Scan for the cell matching the given text and deliver its [x, y] coordinate at center. 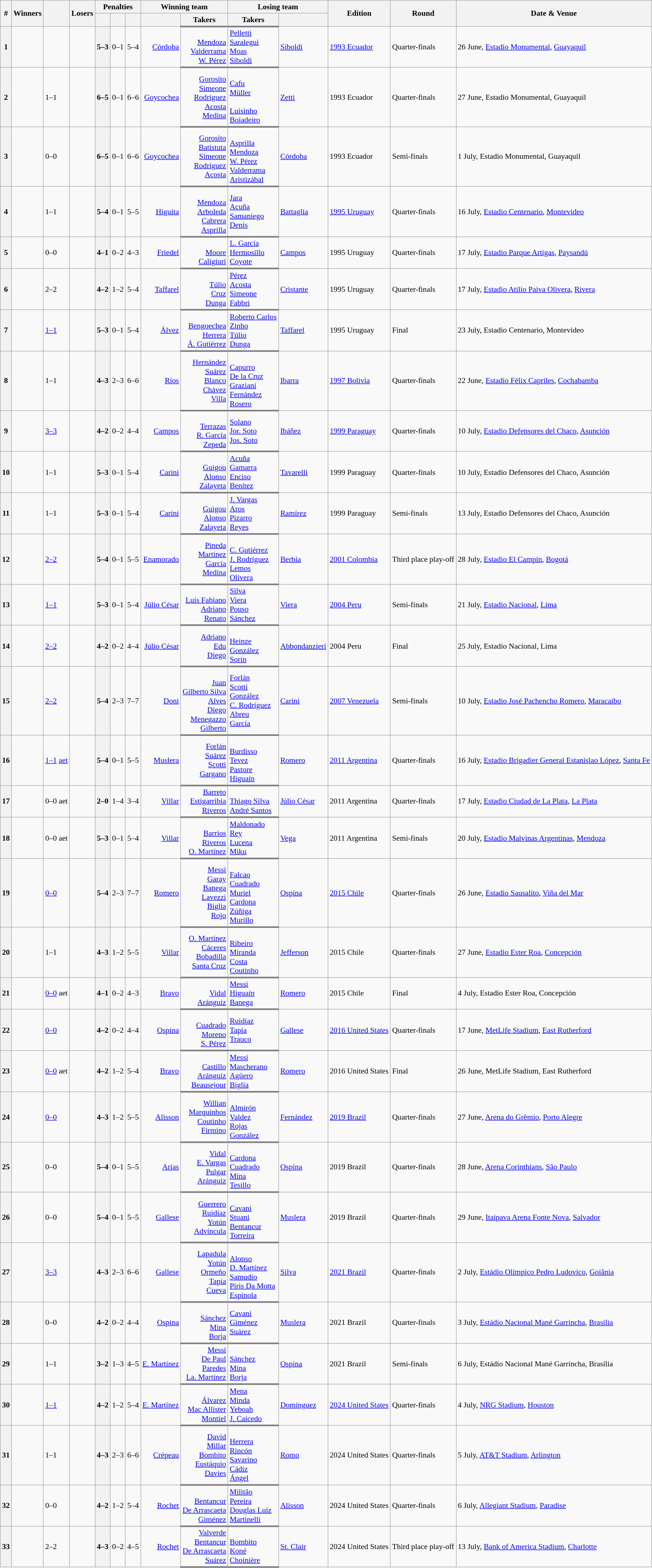
7 [6, 330]
4 [6, 212]
13 [6, 605]
25 [6, 1167]
31 [6, 1455]
Winning team [184, 7]
Crépeau [161, 1455]
17 [6, 801]
Ramírez [303, 513]
27 June, Estadio Ester Roa, Concepción [554, 953]
Barrios Riveros O. Martínez [204, 838]
Maldonado Rey Lucena Miku [253, 838]
6 July, Estádio Nacional Mané Garrincha, Brasília [554, 1364]
25 July, Estadio Nacional, Lima [554, 646]
27 June, Arena do Grêmio, Porto Alegre [554, 1117]
33 [6, 1547]
Jefferson [303, 953]
Cavani Giménez Suárez [253, 1322]
Silva [303, 1272]
J. Vargas Aros Pizarro Reyes [253, 513]
Castillo Aránguiz Beausejour [204, 1071]
Messi Mascherano Agüero Biglia [253, 1071]
Pérez Acosta Simeone Fabbri [253, 290]
Fernández [303, 1117]
Mena Minda Yeboah J. Caicedo [253, 1405]
19 [6, 893]
13 July, Bank of America Stadium, Charlotte [554, 1547]
18 [6, 838]
Asprilla Mendoza W. Pérez Valderrama Aristizábal [253, 157]
2 [6, 97]
17 July, Estadio Atilio Paiva Olivera, Rivera [554, 290]
Zetti [303, 97]
Silva Viera Pouso Sánchez [253, 605]
5 July, AT&T Stadium, Arlington [554, 1455]
St. Clair [303, 1547]
17 July, Estadio Parque Artigas, Paysandú [554, 253]
Adriano Edu Diego [204, 646]
Luís Fabiano Adriano Renato [204, 605]
Bentancur De Arrascaeta Giménez [204, 1505]
26 June, Estadio Monumental, Guayaquil [554, 47]
Barreto Estigarribia Riveros [204, 801]
27 [6, 1272]
Winners [27, 14]
16 July, Estadio Centenario, Montevideo [554, 212]
Domínguez [303, 1405]
Berbia [303, 559]
Capurro De la Cruz Graziani Fernández Rosero [253, 381]
Acuña Gamarra Enciso Benítez [253, 472]
16 July, Estadio Brigadier General Estanislao López, Santa Fe [554, 760]
Vega [303, 838]
Pelletti Saralegui Moas Siboldi [253, 47]
Mendoza Valderrama W. Pérez [204, 47]
Battaglia [303, 212]
Álvarez Mac Allister Montiel [204, 1405]
26 June, Estadio Sausalito, Viña del Mar [554, 893]
Siboldi [303, 47]
3 July, Estádio Nacional Mané Garrincha, Brasília [554, 1322]
Túlio Cruz Dunga [204, 290]
Doni [161, 701]
Moore Caligiuri [204, 253]
5 [6, 253]
12 [6, 559]
Edition [359, 14]
21 July, Estadio Nacional, Lima [554, 605]
Almirón Valdez Rojas González [253, 1117]
L. García Hermosillo Coyote [253, 253]
Gorosito Batistuta Simeone Rodríguez Acosta [204, 157]
Ibarra [303, 381]
Burdisso Tevez Pastore Higuaín [253, 760]
2001 Colombia [359, 559]
Alonso D. Martínez Samudio Piris Da Motta Espínola [253, 1272]
Guerrero Ruidíaz Yotún Advíncula [204, 1218]
28 July, Estadio El Campín, Bogotá [554, 559]
15 [6, 701]
27 June, Estadio Monumental, Guayaquil [554, 97]
Forlán Scotti González C. Rodríguez Abreu García [253, 701]
Thiago Silva André Santos [253, 801]
1 July, Estadio Monumental, Guayaquil [554, 157]
Herrera Rincón Savarino Cádiz Ángel [253, 1455]
4 July, NRG Stadium, Houston [554, 1405]
Hernández Suárez Blanco Chávez Villa [204, 381]
Cardona Cuadrado Mina Tesillo [253, 1167]
6 [6, 290]
O. Martínez Cáceres Bobadilla Santa Cruz [204, 953]
Messi De Paul Paredes La. Martínez [204, 1364]
Terrazas R. García Zepeda [204, 431]
Higuita [161, 212]
8 [6, 381]
Cuadrado Moreno S. Pérez [204, 1030]
Cristante [303, 290]
Penalties [118, 7]
Valverde Bentancur De Arrascaeta Suárez [204, 1547]
2 July, Estádio Olímpico Pedro Ludovico, Goiânia [554, 1272]
13 July, Estadio Defensores del Chaco, Asunción [554, 513]
28 June, Arena Corinthians, São Paulo [554, 1167]
20 [6, 953]
11 [6, 513]
29 [6, 1364]
Abbondanzieri [303, 646]
Ribeiro Miranda Costa Coutinho [253, 953]
Round [423, 14]
22 [6, 1030]
22 June, Estadio Félix Capriles, Cochabamba [554, 381]
Ibáñez [303, 431]
32 [6, 1505]
Ruidíaz Tapia Trauco [253, 1030]
Friedel [161, 253]
# [6, 14]
Willian Marquinhos Coutinho Firmino [204, 1117]
1–1 aet [57, 760]
3 [6, 157]
Viera [303, 605]
14 [6, 646]
16 [6, 760]
Date & Venue [554, 14]
Romo [303, 1455]
Mendoza Arboleda Cabrera Asprilla [204, 212]
1997 Bolivia [359, 381]
Lapadula Yotún Ormeño Tapia Cueva [204, 1272]
David Millar Bombito Eustáquio Davies [204, 1455]
23 July, Estadio Centenario, Montevideo [554, 330]
1 [6, 47]
Losing team [278, 7]
Pineda Martínez García Medina [204, 559]
17 July, Estadio Ciudad de La Plata, La Plata [554, 801]
Vidal Aránguiz [204, 993]
Roberto Carlos Zinho Túlio Dunga [253, 330]
10 [6, 472]
Bengoechea Herrera Á. Gutiérrez [204, 330]
Messi Higuaín Banega [253, 993]
2007 Venezuela [359, 701]
Forlán Suárez Scotti Gargano [204, 760]
Bombito Koné Choinière [253, 1547]
Juan Gilberto Silva Alves Diego Menegazzo Gilberto [204, 701]
Heinze González Sorín [253, 646]
Vidal E. Vargas Pulgar Aránguiz [204, 1167]
24 [6, 1117]
Militão Pereira Douglas Luiz Martinelli [253, 1505]
Losers [82, 14]
9 [6, 431]
3–4 [133, 801]
Cavani Stuani Bentancur Torreira [253, 1218]
Enamorado [161, 559]
21 [6, 993]
C. Gutiérrez J. Rodríguez Lemos Olivera [253, 559]
Jara Acuña Samaniego Denis [253, 212]
1–4 [118, 801]
Ríos [161, 381]
Messi Garay Banega Lavezzi Biglia Rojo [204, 893]
23 [6, 1071]
Tavarelli [303, 472]
Arias [161, 1167]
Cafu Müller Luisinho Boiadeiro [253, 97]
6 July, Allegiant Stadium, Paradise [554, 1505]
1–3 [118, 1364]
26 [6, 1218]
10 July, Estadio José Pachencho Romero, Maracaibo [554, 701]
4 July, Estadio Ester Roa, Concepción [554, 993]
17 June, MetLife Stadium, East Rutherford [554, 1030]
28 [6, 1322]
Falcao Cuadrado Muriel Cardona Zúñiga Murillo [253, 893]
29 June, Itaipava Arena Fonte Nova, Salvador [554, 1218]
3–2 [103, 1364]
Solano Jor. Soto Jos. Soto [253, 431]
2–0 [103, 801]
Gorosito Simeone Rodríguez Acosta Medina [204, 97]
Álvez [161, 330]
20 July, Estadio Malvinas Argentinas, Mendoza [554, 838]
26 June, MetLife Stadium, East Rutherford [554, 1071]
30 [6, 1405]
